Determine the [x, y] coordinate at the center of the cell enclosing the given text.  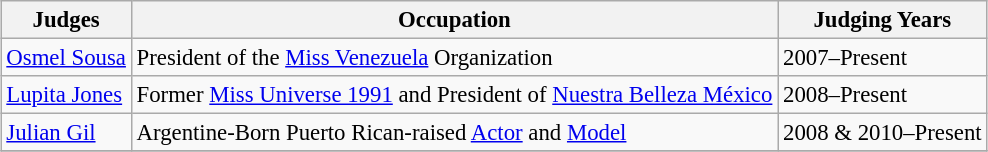
Judging Years [882, 20]
2007–Present [882, 57]
Osmel Sousa [66, 57]
Lupita Jones [66, 95]
Argentine-Born Puerto Rican-raised Actor and Model [454, 133]
President of the Miss Venezuela Organization [454, 57]
Occupation [454, 20]
2008 & 2010–Present [882, 133]
2008–Present [882, 95]
Judges [66, 20]
Former Miss Universe 1991 and President of Nuestra Belleza México [454, 95]
Julian Gil [66, 133]
